Find where the given text appears and provide that cell's center as (x, y) coordinate. 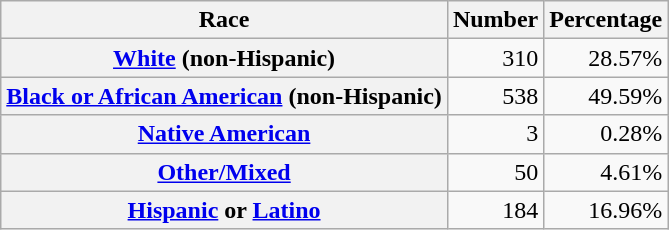
Hispanic or Latino (224, 210)
310 (495, 58)
Race (224, 20)
16.96% (606, 210)
Native American (224, 134)
28.57% (606, 58)
538 (495, 96)
Percentage (606, 20)
49.59% (606, 96)
50 (495, 172)
0.28% (606, 134)
184 (495, 210)
3 (495, 134)
White (non-Hispanic) (224, 58)
Number (495, 20)
Black or African American (non-Hispanic) (224, 96)
Other/Mixed (224, 172)
4.61% (606, 172)
